Output the (X, Y) coordinate of the center of the cell containing the given text.  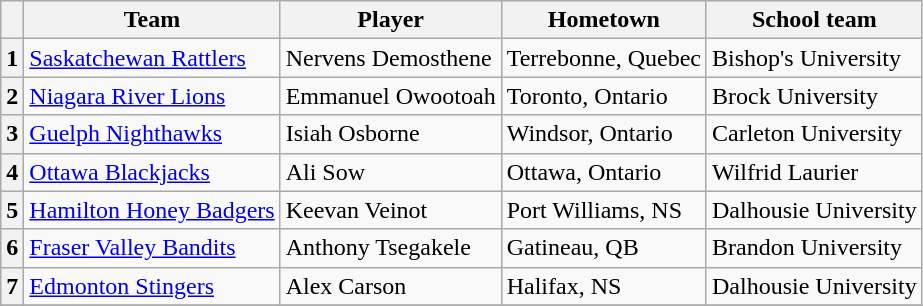
Team (152, 20)
Windsor, Ontario (604, 134)
Brandon University (814, 248)
Niagara River Lions (152, 96)
Carleton University (814, 134)
Keevan Veinot (390, 210)
2 (12, 96)
Alex Carson (390, 286)
Isiah Osborne (390, 134)
4 (12, 172)
Ali Sow (390, 172)
Port Williams, NS (604, 210)
Brock University (814, 96)
7 (12, 286)
Gatineau, QB (604, 248)
Hamilton Honey Badgers (152, 210)
Wilfrid Laurier (814, 172)
Ottawa, Ontario (604, 172)
Toronto, Ontario (604, 96)
Anthony Tsegakele (390, 248)
3 (12, 134)
Guelph Nighthawks (152, 134)
Emmanuel Owootoah (390, 96)
Fraser Valley Bandits (152, 248)
6 (12, 248)
Bishop's University (814, 58)
School team (814, 20)
Halifax, NS (604, 286)
Ottawa Blackjacks (152, 172)
5 (12, 210)
Nervens Demosthene (390, 58)
Player (390, 20)
Saskatchewan Rattlers (152, 58)
1 (12, 58)
Hometown (604, 20)
Terrebonne, Quebec (604, 58)
Edmonton Stingers (152, 286)
